Return the [X, Y] coordinate for the center point of the cell that contains the specified text.  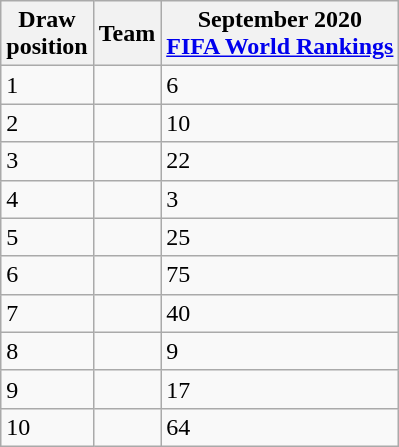
Team [127, 34]
8 [47, 351]
1 [47, 85]
40 [280, 313]
17 [280, 389]
75 [280, 275]
September 2020FIFA World Rankings [280, 34]
64 [280, 427]
25 [280, 237]
2 [47, 123]
Drawposition [47, 34]
22 [280, 161]
4 [47, 199]
7 [47, 313]
5 [47, 237]
